From the cell containing the given text, extract its center point as [X, Y] coordinate. 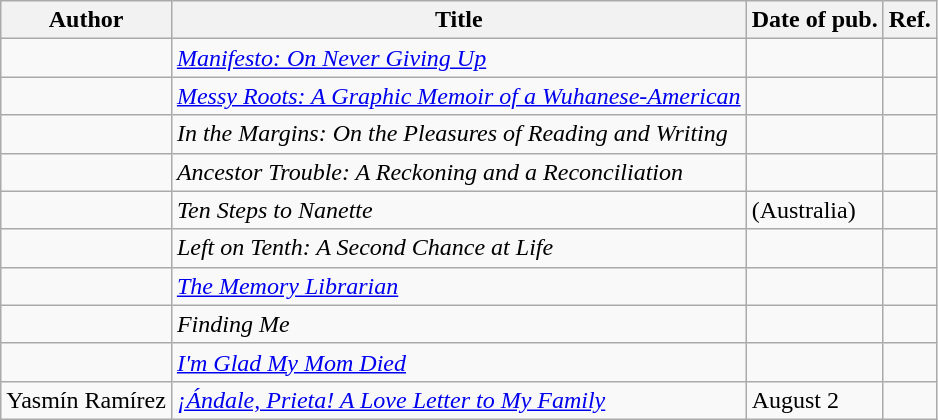
Author [86, 20]
The Memory Librarian [458, 286]
In the Margins: On the Pleasures of Reading and Writing [458, 134]
I'm Glad My Mom Died [458, 362]
Ancestor Trouble: A Reckoning and a Reconciliation [458, 172]
Yasmín Ramírez [86, 400]
Manifesto: On Never Giving Up [458, 58]
August 2 [814, 400]
¡Ándale, Prieta! A Love Letter to My Family [458, 400]
Date of pub. [814, 20]
Ten Steps to Nanette [458, 210]
Ref. [910, 20]
Messy Roots: A Graphic Memoir of a Wuhanese-American [458, 96]
Left on Tenth: A Second Chance at Life [458, 248]
Finding Me [458, 324]
(Australia) [814, 210]
Title [458, 20]
